Identify which cell holds the provided text, then report its [X, Y] central coordinate. 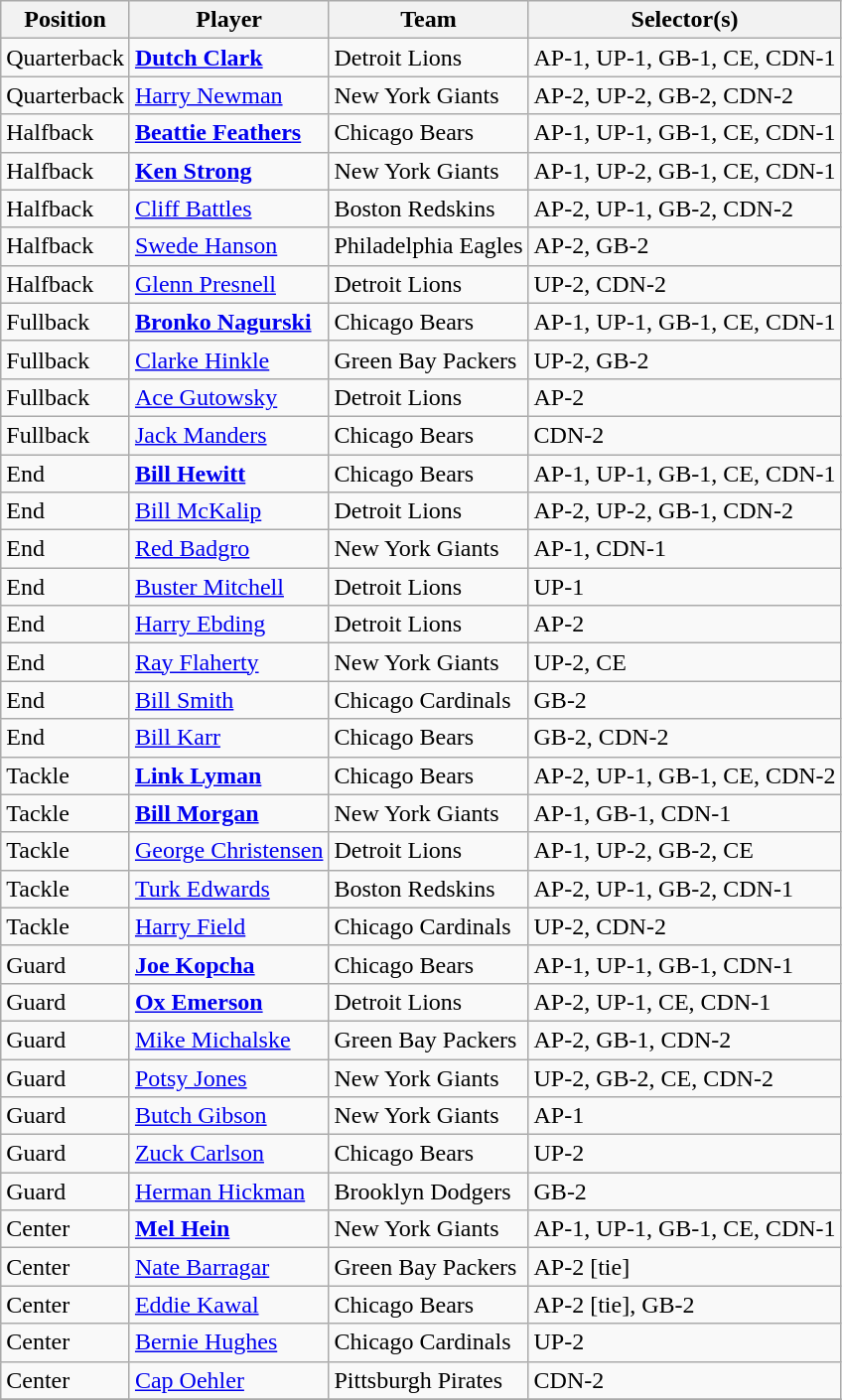
AP-2, UP-1, GB-2, CDN-1 [685, 889]
AP-1, UP-1, GB-1, CDN-1 [685, 964]
Harry Field [228, 926]
Dutch Clark [228, 58]
Bill Morgan [228, 813]
Bill Karr [228, 738]
AP-2, UP-1, GB-1, CE, CDN-2 [685, 775]
Potsy Jones [228, 1077]
Cap Oehler [228, 1380]
Ace Gutowsky [228, 397]
UP-1 [685, 587]
AP-1, CDN-1 [685, 549]
AP-1, GB-1, CDN-1 [685, 813]
AP-1, UP-2, GB-1, CE, CDN-1 [685, 171]
Buster Mitchell [228, 587]
Beattie Feathers [228, 133]
UP-2, CE [685, 662]
AP-2, UP-2, GB-2, CDN-2 [685, 95]
AP-2, UP-2, GB-1, CDN-2 [685, 511]
Butch Gibson [228, 1116]
AP-1 [685, 1116]
Mel Hein [228, 1229]
Nate Barragar [228, 1267]
Bronko Nagurski [228, 322]
AP-2, GB-2 [685, 246]
Player [228, 20]
Clarke Hinkle [228, 359]
Ox Emerson [228, 1002]
AP-2, GB-1, CDN-2 [685, 1040]
Ray Flaherty [228, 662]
Bernie Hughes [228, 1342]
AP-2, UP-1, GB-2, CDN-2 [685, 209]
George Christensen [228, 851]
Pittsburgh Pirates [429, 1380]
AP-2, UP-1, CE, CDN-1 [685, 1002]
Swede Hanson [228, 246]
Turk Edwards [228, 889]
Ken Strong [228, 171]
GB-2, CDN-2 [685, 738]
Team [429, 20]
Brooklyn Dodgers [429, 1191]
Eddie Kawal [228, 1305]
Glenn Presnell [228, 284]
AP-2 [tie], GB-2 [685, 1305]
UP-2, GB-2 [685, 359]
UP-2, GB-2, CE, CDN-2 [685, 1077]
Philadelphia Eagles [429, 246]
Selector(s) [685, 20]
Joe Kopcha [228, 964]
Herman Hickman [228, 1191]
Bill Hewitt [228, 474]
Red Badgro [228, 549]
Mike Michalske [228, 1040]
Position [66, 20]
Cliff Battles [228, 209]
AP-1, UP-2, GB-2, CE [685, 851]
Jack Manders [228, 435]
AP-2 [tie] [685, 1267]
Bill McKalip [228, 511]
Harry Ebding [228, 625]
Link Lyman [228, 775]
Zuck Carlson [228, 1154]
Bill Smith [228, 700]
Harry Newman [228, 95]
